Determine the [X, Y] coordinate at the center of the cell enclosing the given text.  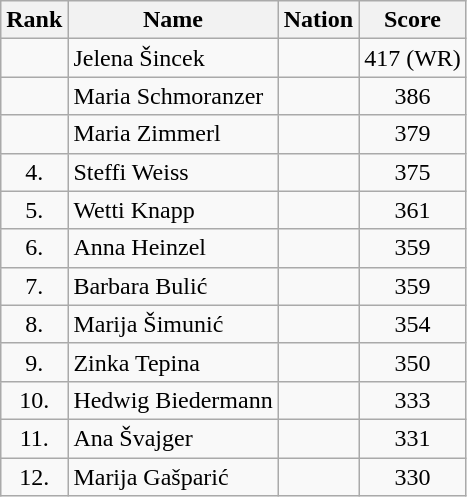
Steffi Weiss [173, 172]
333 [413, 400]
10. [34, 400]
375 [413, 172]
386 [413, 96]
6. [34, 248]
12. [34, 477]
Wetti Knapp [173, 210]
Marija Gašparić [173, 477]
331 [413, 438]
Ana Švajger [173, 438]
350 [413, 362]
Jelena Šincek [173, 58]
4. [34, 172]
8. [34, 324]
5. [34, 210]
379 [413, 134]
Rank [34, 20]
Name [173, 20]
Hedwig Biedermann [173, 400]
Maria Zimmerl [173, 134]
Anna Heinzel [173, 248]
Nation [318, 20]
Barbara Bulić [173, 286]
Marija Šimunić [173, 324]
417 (WR) [413, 58]
Score [413, 20]
361 [413, 210]
9. [34, 362]
354 [413, 324]
7. [34, 286]
11. [34, 438]
Maria Schmoranzer [173, 96]
330 [413, 477]
Zinka Tepina [173, 362]
